Capture the cell that displays the provided text and extract its [X, Y] central coordinate. 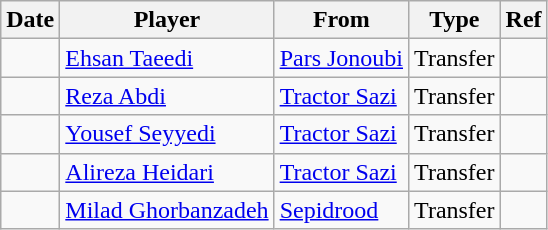
From [341, 20]
Reza Abdi [167, 96]
Alireza Heidari [167, 172]
Ehsan Taeedi [167, 58]
Milad Ghorbanzadeh [167, 210]
Player [167, 20]
Yousef Seyyedi [167, 134]
Ref [524, 20]
Type [455, 20]
Date [30, 20]
Pars Jonoubi [341, 58]
Sepidrood [341, 210]
